Detect which cell encompasses the target text, then output its (X, Y) center coordinate. 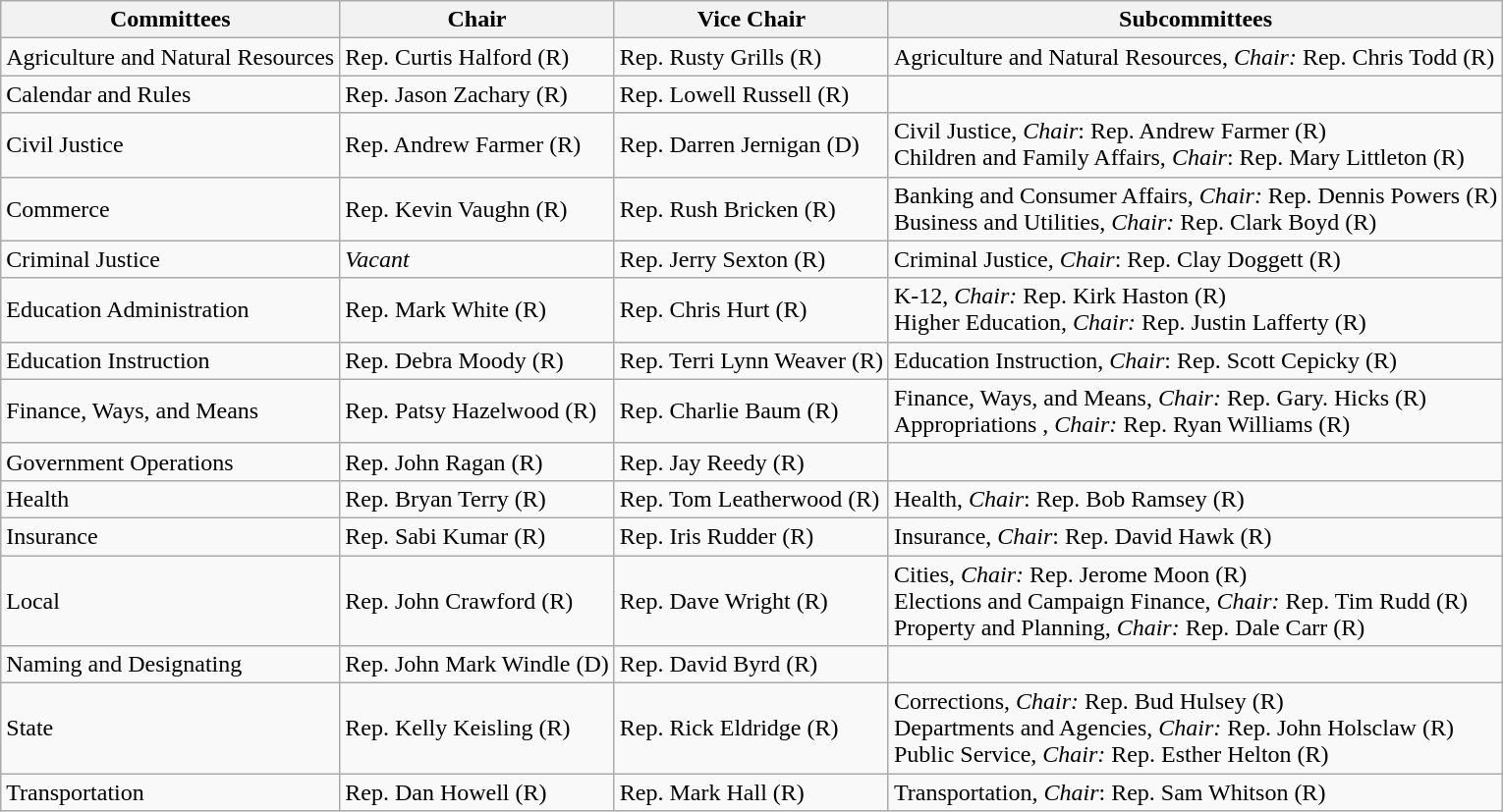
Transportation (171, 792)
Finance, Ways, and Means (171, 410)
Rep. Bryan Terry (R) (477, 499)
Vacant (477, 259)
Local (171, 601)
Rep. Chris Hurt (R) (751, 310)
Rep. Sabi Kumar (R) (477, 536)
Subcommittees (1195, 20)
Rep. Darren Jernigan (D) (751, 145)
Transportation, Chair: Rep. Sam Whitson (R) (1195, 792)
Rep. Terri Lynn Weaver (R) (751, 360)
Rep. Andrew Farmer (R) (477, 145)
Rep. Rick Eldridge (R) (751, 729)
Rep. Rush Bricken (R) (751, 208)
Rep. Kelly Keisling (R) (477, 729)
Health, Chair: Rep. Bob Ramsey (R) (1195, 499)
Rep. Dave Wright (R) (751, 601)
Agriculture and Natural Resources (171, 57)
Criminal Justice (171, 259)
Calendar and Rules (171, 94)
State (171, 729)
Rep. Mark White (R) (477, 310)
Rep. Dan Howell (R) (477, 792)
Agriculture and Natural Resources, Chair: Rep. Chris Todd (R) (1195, 57)
Rep. John Mark Windle (D) (477, 665)
Rep. John Ragan (R) (477, 461)
Rep. Jay Reedy (R) (751, 461)
Commerce (171, 208)
Rep. Charlie Baum (R) (751, 410)
Rep. Patsy Hazelwood (R) (477, 410)
Vice Chair (751, 20)
Banking and Consumer Affairs, Chair: Rep. Dennis Powers (R)Business and Utilities, Chair: Rep. Clark Boyd (R) (1195, 208)
Rep. Lowell Russell (R) (751, 94)
Government Operations (171, 461)
Rep. Curtis Halford (R) (477, 57)
Rep. Iris Rudder (R) (751, 536)
Rep. Mark Hall (R) (751, 792)
Education Instruction, Chair: Rep. Scott Cepicky (R) (1195, 360)
Rep. David Byrd (R) (751, 665)
Naming and Designating (171, 665)
Insurance (171, 536)
Rep. John Crawford (R) (477, 601)
Rep. Tom Leatherwood (R) (751, 499)
Rep. Rusty Grills (R) (751, 57)
Finance, Ways, and Means, Chair: Rep. Gary. Hicks (R)Appropriations , Chair: Rep. Ryan Williams (R) (1195, 410)
Education Instruction (171, 360)
Cities, Chair: Rep. Jerome Moon (R)Elections and Campaign Finance, Chair: Rep. Tim Rudd (R)Property and Planning, Chair: Rep. Dale Carr (R) (1195, 601)
Rep. Jerry Sexton (R) (751, 259)
Health (171, 499)
K-12, Chair: Rep. Kirk Haston (R)Higher Education, Chair: Rep. Justin Lafferty (R) (1195, 310)
Education Administration (171, 310)
Insurance, Chair: Rep. David Hawk (R) (1195, 536)
Civil Justice, Chair: Rep. Andrew Farmer (R)Children and Family Affairs, Chair: Rep. Mary Littleton (R) (1195, 145)
Civil Justice (171, 145)
Rep. Debra Moody (R) (477, 360)
Chair (477, 20)
Rep. Jason Zachary (R) (477, 94)
Committees (171, 20)
Criminal Justice, Chair: Rep. Clay Doggett (R) (1195, 259)
Corrections, Chair: Rep. Bud Hulsey (R)Departments and Agencies, Chair: Rep. John Holsclaw (R)Public Service, Chair: Rep. Esther Helton (R) (1195, 729)
Rep. Kevin Vaughn (R) (477, 208)
